Identify which cell holds the provided text, then report its [X, Y] central coordinate. 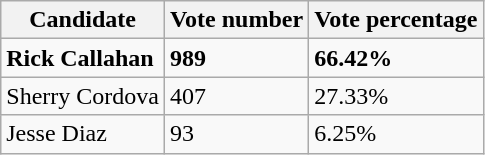
Rick Callahan [83, 58]
Sherry Cordova [83, 96]
Vote number [236, 20]
Candidate [83, 20]
Jesse Diaz [83, 134]
66.42% [396, 58]
989 [236, 58]
407 [236, 96]
Vote percentage [396, 20]
93 [236, 134]
6.25% [396, 134]
27.33% [396, 96]
